Pinpoint the cell where the given text exists, returning its (X, Y) midpoint coordinate. 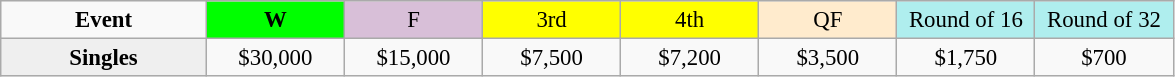
3rd (552, 20)
$7,200 (690, 58)
4th (690, 20)
$1,750 (966, 58)
$700 (1104, 58)
$30,000 (275, 58)
$3,500 (828, 58)
W (275, 20)
Event (104, 20)
Round of 16 (966, 20)
F (413, 20)
Round of 32 (1104, 20)
QF (828, 20)
$15,000 (413, 58)
Singles (104, 58)
$7,500 (552, 58)
